Return (X, Y) of the center of cell containing provided text 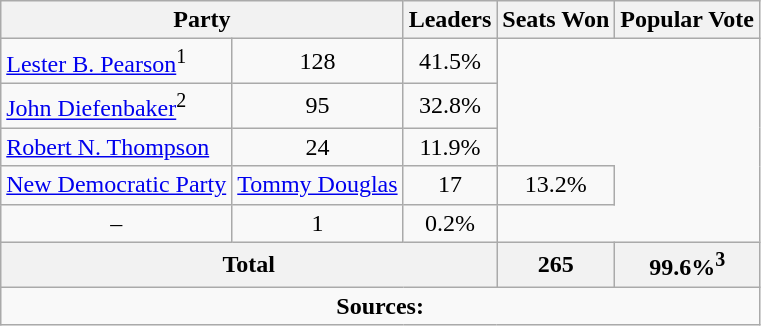
John Diefenbaker2 (116, 106)
1 (318, 223)
32.8% (450, 106)
Leaders (450, 20)
13.2% (556, 185)
99.6%3 (688, 264)
128 (318, 62)
Total (249, 264)
New Democratic Party (116, 185)
– (116, 223)
11.9% (450, 147)
95 (318, 106)
Sources: (380, 306)
Robert N. Thompson (116, 147)
265 (556, 264)
Seats Won (556, 20)
17 (450, 185)
Party (202, 20)
41.5% (450, 62)
Tommy Douglas (318, 185)
24 (318, 147)
Popular Vote (688, 20)
0.2% (450, 223)
Lester B. Pearson1 (116, 62)
